Search for the cell housing the specified text and yield its (x, y) center coordinate. 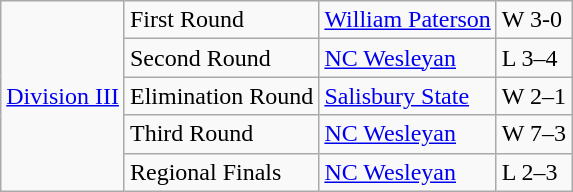
Second Round (221, 58)
Salisbury State (408, 96)
William Paterson (408, 20)
Elimination Round (221, 96)
W 2–1 (534, 96)
Regional Finals (221, 172)
L 2–3 (534, 172)
W 7–3 (534, 134)
First Round (221, 20)
Division III (63, 96)
Third Round (221, 134)
L 3–4 (534, 58)
W 3-0 (534, 20)
